Capture the cell that displays the provided text and extract its [X, Y] central coordinate. 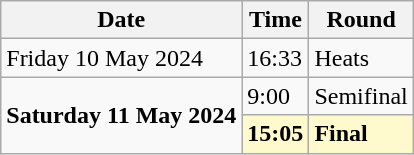
16:33 [276, 58]
15:05 [276, 134]
Friday 10 May 2024 [122, 58]
Round [361, 20]
Time [276, 20]
Date [122, 20]
Final [361, 134]
Heats [361, 58]
Saturday 11 May 2024 [122, 115]
9:00 [276, 96]
Semifinal [361, 96]
